Locate the cell with the specified text and output its [x, y] center coordinate. 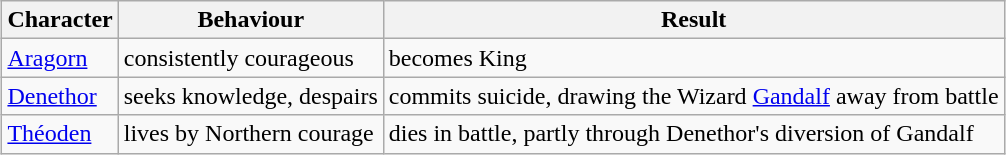
becomes King [694, 58]
consistently courageous [250, 58]
Denethor [60, 96]
lives by Northern courage [250, 134]
Aragorn [60, 58]
Character [60, 20]
seeks knowledge, despairs [250, 96]
commits suicide, drawing the Wizard Gandalf away from battle [694, 96]
Théoden [60, 134]
dies in battle, partly through Denethor's diversion of Gandalf [694, 134]
Behaviour [250, 20]
Result [694, 20]
